Return the (x, y) coordinate for the center point of the cell that contains the specified text.  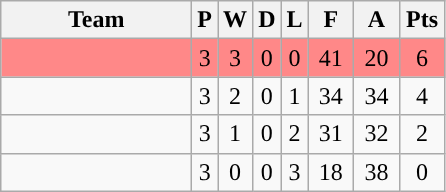
18 (331, 172)
38 (377, 172)
W (236, 20)
Pts (422, 20)
32 (377, 134)
4 (422, 96)
Team (96, 20)
L (294, 20)
F (331, 20)
41 (331, 58)
31 (331, 134)
20 (377, 58)
6 (422, 58)
A (377, 20)
P (205, 20)
D (267, 20)
